Extract the (x, y) coordinate from the center of the cell holding the provided text.  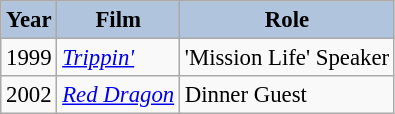
Film (118, 20)
Dinner Guest (288, 95)
2002 (29, 95)
Year (29, 20)
1999 (29, 58)
Trippin' (118, 58)
Role (288, 20)
'Mission Life' Speaker (288, 58)
Red Dragon (118, 95)
